Return the (X, Y) coordinate for the center point of the cell that contains the specified text.  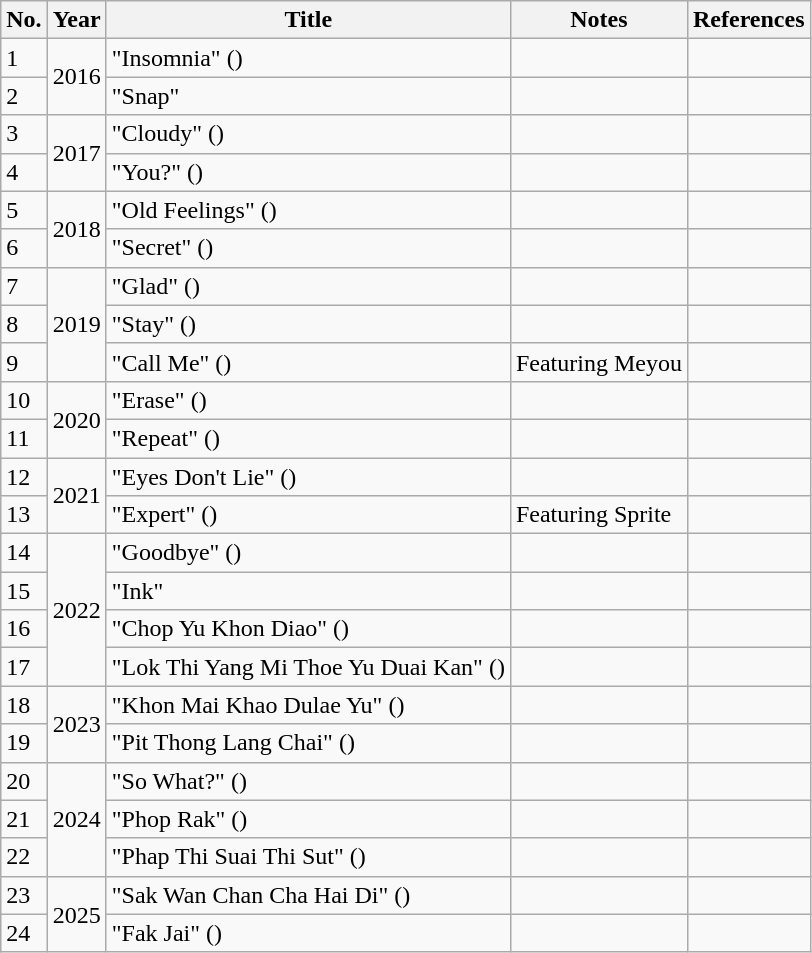
"Phap Thi Suai Thi Sut" () (308, 857)
2024 (76, 819)
2016 (76, 77)
2022 (76, 610)
"So What?" () (308, 781)
8 (24, 324)
"Call Me" () (308, 362)
"Insomnia" () (308, 58)
14 (24, 553)
"Lok Thi Yang Mi Thoe Yu Duai Kan" () (308, 667)
11 (24, 438)
13 (24, 515)
Notes (598, 20)
2020 (76, 419)
7 (24, 286)
2021 (76, 496)
Year (76, 20)
2025 (76, 914)
2019 (76, 324)
15 (24, 591)
3 (24, 134)
23 (24, 895)
10 (24, 400)
20 (24, 781)
"Repeat" () (308, 438)
4 (24, 172)
16 (24, 629)
"Khon Mai Khao Dulae Yu" () (308, 705)
5 (24, 210)
"Glad" () (308, 286)
17 (24, 667)
24 (24, 933)
2017 (76, 153)
"Cloudy" () (308, 134)
21 (24, 819)
"Goodbye" () (308, 553)
"Old Feelings" () (308, 210)
12 (24, 477)
No. (24, 20)
"Pit Thong Lang Chai" () (308, 743)
"Fak Jai" () (308, 933)
6 (24, 248)
"Sak Wan Chan Cha Hai Di" () (308, 895)
19 (24, 743)
22 (24, 857)
"Phop Rak" () (308, 819)
Featuring Sprite (598, 515)
Title (308, 20)
9 (24, 362)
"Expert" () (308, 515)
"Eyes Don't Lie" () (308, 477)
"Ink" (308, 591)
"Chop Yu Khon Diao" () (308, 629)
2 (24, 96)
"Secret" () (308, 248)
Featuring Meyou (598, 362)
2018 (76, 229)
18 (24, 705)
"Stay" () (308, 324)
References (748, 20)
1 (24, 58)
2023 (76, 724)
"Snap" (308, 96)
"Erase" () (308, 400)
"You?" () (308, 172)
